Capture the cell that displays the provided text and extract its (X, Y) central coordinate. 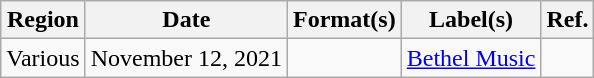
Bethel Music (471, 58)
Date (186, 20)
Ref. (568, 20)
Various (43, 58)
Region (43, 20)
Format(s) (345, 20)
November 12, 2021 (186, 58)
Label(s) (471, 20)
